Pinpoint the cell where the given text exists, returning its (X, Y) midpoint coordinate. 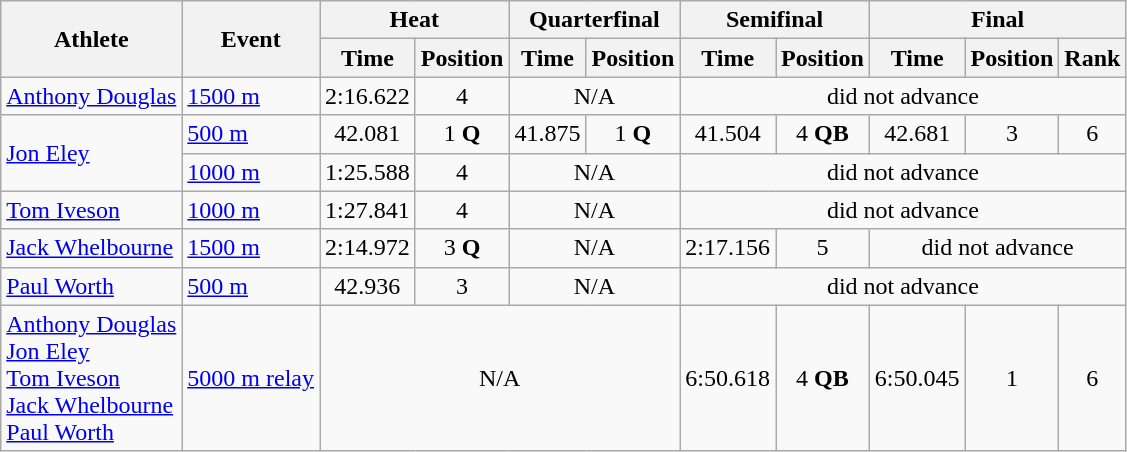
Jack Whelbourne (92, 248)
2:14.972 (368, 248)
Athlete (92, 39)
1:25.588 (368, 172)
Anthony DouglasJon EleyTom IvesonJack WhelbournePaul Worth (92, 378)
6:50.045 (917, 378)
Event (251, 39)
42.681 (917, 134)
41.504 (728, 134)
1:27.841 (368, 210)
Quarterfinal (594, 20)
Tom Iveson (92, 210)
42.936 (368, 286)
2:17.156 (728, 248)
Semifinal (774, 20)
Jon Eley (92, 153)
5000 m relay (251, 378)
41.875 (548, 134)
2:16.622 (368, 96)
5 (823, 248)
Rank (1092, 58)
1 (1012, 378)
Final (998, 20)
Heat (414, 20)
Paul Worth (92, 286)
6:50.618 (728, 378)
42.081 (368, 134)
Anthony Douglas (92, 96)
3 Q (462, 248)
